Find where the given text appears and provide that cell's center as (X, Y) coordinate. 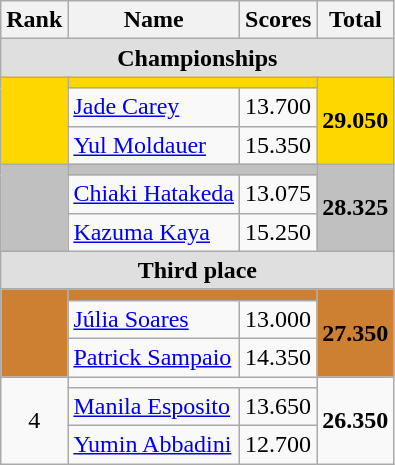
13.700 (278, 107)
Júlia Soares (154, 319)
27.350 (356, 332)
4 (34, 420)
Jade Carey (154, 107)
28.325 (356, 208)
Third place (198, 270)
15.350 (278, 145)
Yul Moldauer (154, 145)
Kazuma Kaya (154, 232)
Name (154, 20)
Scores (278, 20)
13.075 (278, 194)
Rank (34, 20)
Total (356, 20)
Championships (198, 58)
13.650 (278, 407)
Manila Esposito (154, 407)
26.350 (356, 420)
Yumin Abbadini (154, 445)
Chiaki Hatakeda (154, 194)
12.700 (278, 445)
14.350 (278, 357)
Patrick Sampaio (154, 357)
15.250 (278, 232)
13.000 (278, 319)
29.050 (356, 120)
